Extract the (x, y) coordinate from the center of the cell holding the provided text.  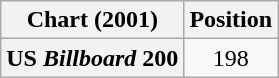
Chart (2001) (92, 20)
US Billboard 200 (92, 58)
Position (231, 20)
198 (231, 58)
